Search for the cell housing the specified text and yield its [x, y] center coordinate. 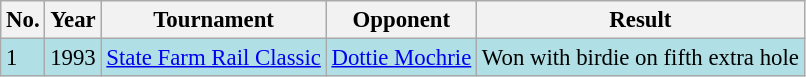
Opponent [401, 20]
Tournament [214, 20]
Result [641, 20]
Dottie Mochrie [401, 58]
1993 [73, 58]
Won with birdie on fifth extra hole [641, 58]
1 [23, 58]
Year [73, 20]
State Farm Rail Classic [214, 58]
No. [23, 20]
